Find where the given text appears and provide that cell's center as (x, y) coordinate. 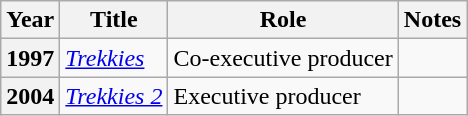
2004 (30, 96)
Title (114, 20)
Trekkies 2 (114, 96)
Notes (432, 20)
Co-executive producer (283, 58)
1997 (30, 58)
Year (30, 20)
Executive producer (283, 96)
Role (283, 20)
Trekkies (114, 58)
